Detect which cell encompasses the target text, then output its (x, y) center coordinate. 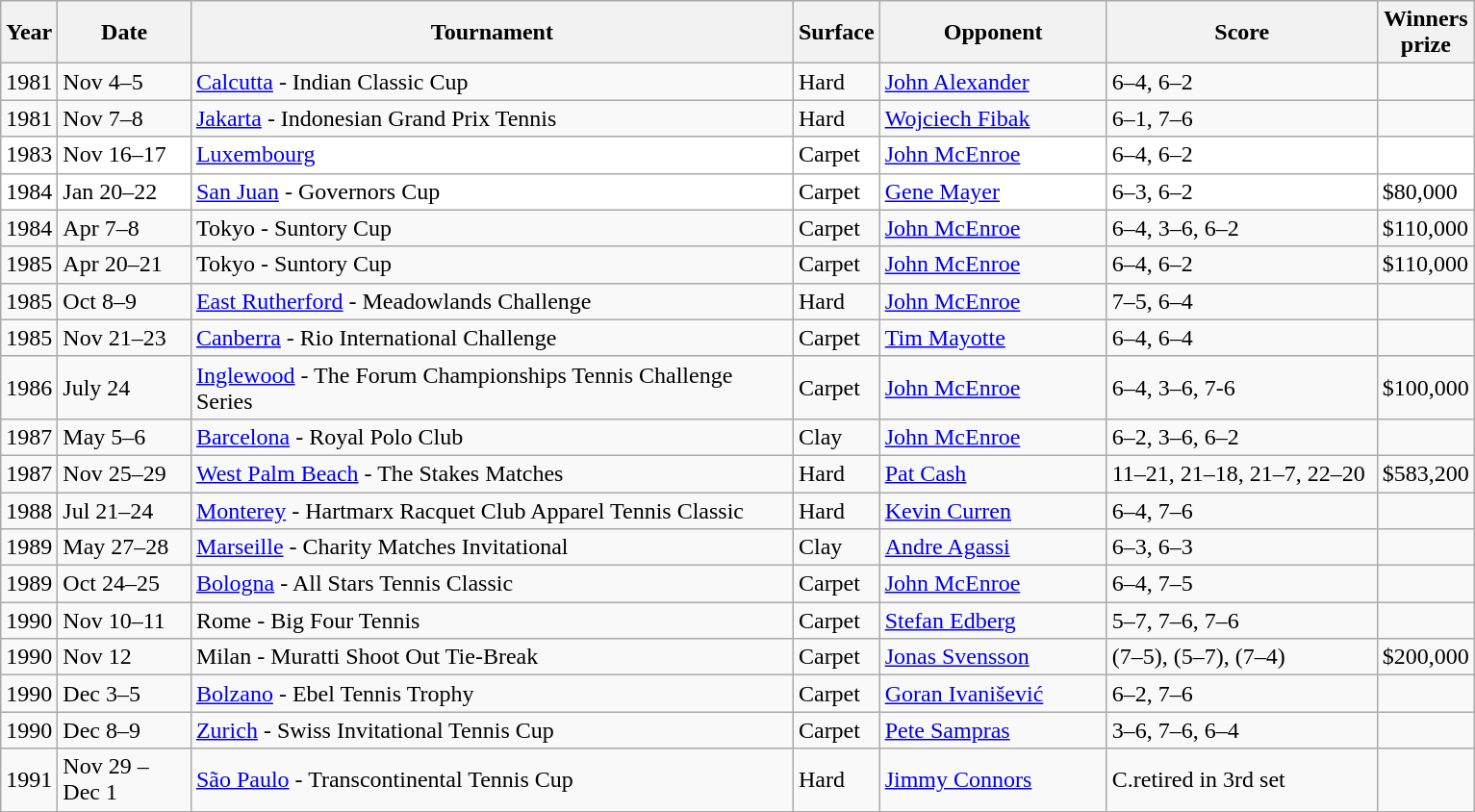
Oct 8–9 (125, 301)
Jan 20–22 (125, 191)
Score (1241, 33)
Monterey - Hartmarx Racquet Club Apparel Tennis Classic (492, 511)
Nov 29 – Dec 1 (125, 779)
May 5–6 (125, 437)
Luxembourg (492, 155)
Nov 10–11 (125, 621)
Opponent (993, 33)
Gene Mayer (993, 191)
Goran Ivanišević (993, 694)
Jul 21–24 (125, 511)
John Alexander (993, 82)
Calcutta - Indian Classic Cup (492, 82)
1983 (29, 155)
Barcelona - Royal Polo Club (492, 437)
6–1, 7–6 (1241, 118)
San Juan - Governors Cup (492, 191)
Bolzano - Ebel Tennis Trophy (492, 694)
1988 (29, 511)
São Paulo - Transcontinental Tennis Cup (492, 779)
C.retired in 3rd set (1241, 779)
Nov 4–5 (125, 82)
Pat Cash (993, 473)
5–7, 7–6, 7–6 (1241, 621)
6–2, 7–6 (1241, 694)
Bologna - All Stars Tennis Classic (492, 584)
Milan - Muratti Shoot Out Tie-Break (492, 657)
6–4, 3–6, 7-6 (1241, 387)
6–2, 3–6, 6–2 (1241, 437)
Tim Mayotte (993, 338)
Inglewood - The Forum Championships Tennis Challenge Series (492, 387)
Zurich - Swiss Invitational Tennis Cup (492, 730)
6–4, 7–6 (1241, 511)
Year (29, 33)
Marseille - Charity Matches Invitational (492, 547)
East Rutherford - Meadowlands Challenge (492, 301)
6–4, 6–4 (1241, 338)
Nov 25–29 (125, 473)
$200,000 (1426, 657)
Kevin Curren (993, 511)
Rome - Big Four Tennis (492, 621)
Apr 7–8 (125, 228)
Jakarta - Indonesian Grand Prix Tennis (492, 118)
Tournament (492, 33)
1991 (29, 779)
Pete Sampras (993, 730)
6–4, 3–6, 6–2 (1241, 228)
Apr 20–21 (125, 265)
(7–5), (5–7), (7–4) (1241, 657)
$100,000 (1426, 387)
Surface (836, 33)
Jimmy Connors (993, 779)
May 27–28 (125, 547)
7–5, 6–4 (1241, 301)
Winners prize (1426, 33)
Nov 21–23 (125, 338)
$80,000 (1426, 191)
6–3, 6–2 (1241, 191)
Stefan Edberg (993, 621)
Dec 3–5 (125, 694)
Jonas Svensson (993, 657)
1986 (29, 387)
Nov 7–8 (125, 118)
Nov 12 (125, 657)
Dec 8–9 (125, 730)
6–4, 7–5 (1241, 584)
Wojciech Fibak (993, 118)
11–21, 21–18, 21–7, 22–20 (1241, 473)
Andre Agassi (993, 547)
Oct 24–25 (125, 584)
Date (125, 33)
July 24 (125, 387)
Canberra - Rio International Challenge (492, 338)
3–6, 7–6, 6–4 (1241, 730)
Nov 16–17 (125, 155)
$583,200 (1426, 473)
6–3, 6–3 (1241, 547)
West Palm Beach - The Stakes Matches (492, 473)
